Capture the cell that displays the provided text and extract its [X, Y] central coordinate. 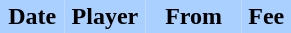
Date [32, 16]
Fee [266, 16]
Player [106, 16]
From [194, 16]
